From the cell containing the given text, extract its center point as [x, y] coordinate. 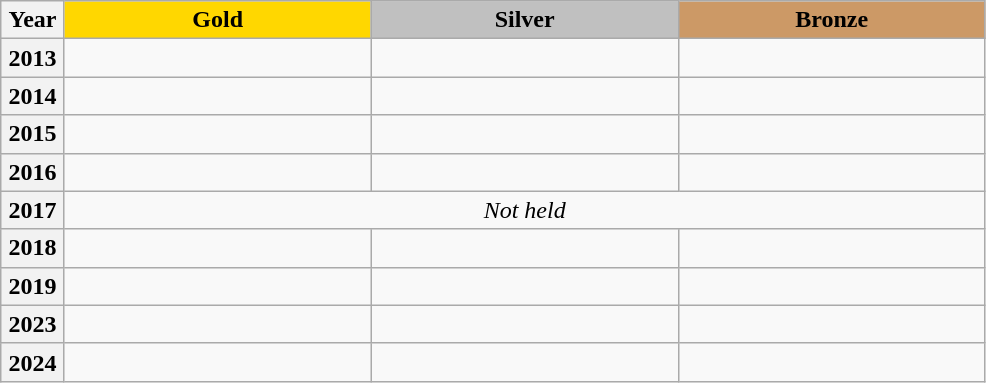
Bronze [832, 20]
2024 [32, 362]
2014 [32, 96]
Not held [524, 210]
Silver [524, 20]
2015 [32, 134]
Gold [218, 20]
2019 [32, 286]
2023 [32, 324]
2018 [32, 248]
2013 [32, 58]
2017 [32, 210]
2016 [32, 172]
Year [32, 20]
